Output the [x, y] coordinate of the center of the cell containing the given text.  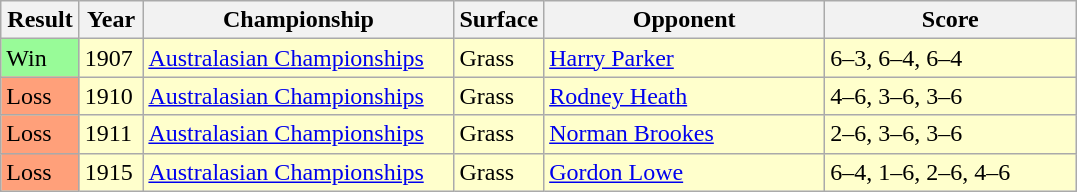
2–6, 3–6, 3–6 [950, 134]
Gordon Lowe [684, 172]
Year [111, 20]
1911 [111, 134]
Score [950, 20]
Rodney Heath [684, 96]
1915 [111, 172]
4–6, 3–6, 3–6 [950, 96]
Harry Parker [684, 58]
1910 [111, 96]
Opponent [684, 20]
1907 [111, 58]
6–3, 6–4, 6–4 [950, 58]
Championship [298, 20]
Norman Brookes [684, 134]
6–4, 1–6, 2–6, 4–6 [950, 172]
Win [40, 58]
Result [40, 20]
Surface [499, 20]
